Output the (x, y) coordinate of the center of the cell containing the given text.  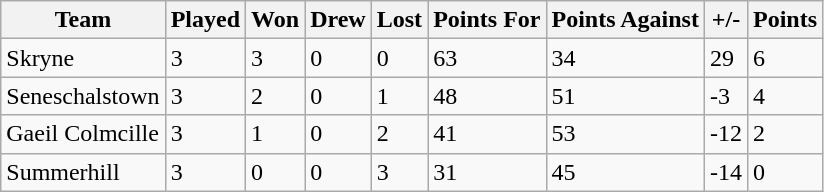
34 (625, 58)
31 (487, 172)
4 (784, 96)
Drew (338, 20)
Lost (399, 20)
45 (625, 172)
51 (625, 96)
Summerhill (83, 172)
Gaeil Colmcille (83, 134)
Team (83, 20)
Seneschalstown (83, 96)
Points For (487, 20)
Won (276, 20)
29 (726, 58)
53 (625, 134)
41 (487, 134)
48 (487, 96)
-14 (726, 172)
6 (784, 58)
-12 (726, 134)
Played (205, 20)
+/- (726, 20)
-3 (726, 96)
63 (487, 58)
Skryne (83, 58)
Points (784, 20)
Points Against (625, 20)
